Extract the (X, Y) coordinate from the center of the cell holding the provided text.  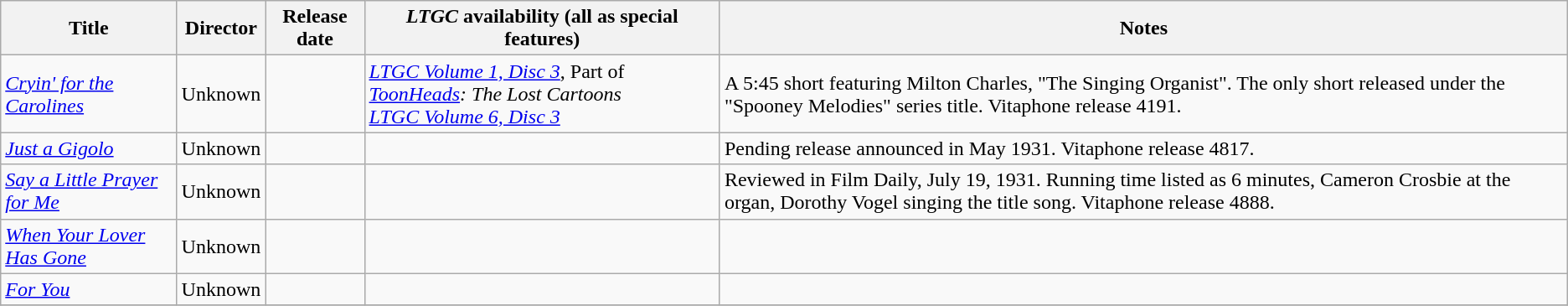
When Your Lover Has Gone (89, 246)
Say a Little Prayer for Me (89, 191)
Director (221, 29)
Cryin' for the Carolines (89, 94)
Just a Gigolo (89, 148)
LTGC Volume 1, Disc 3, Part of ToonHeads: The Lost CartoonsLTGC Volume 6, Disc 3 (542, 94)
Title (89, 29)
Notes (1143, 29)
Pending release announced in May 1931. Vitaphone release 4817. (1143, 148)
LTGC availability (all as special features) (542, 29)
For You (89, 289)
Release date (315, 29)
